Determine the [x, y] coordinate at the center of the cell enclosing the given text.  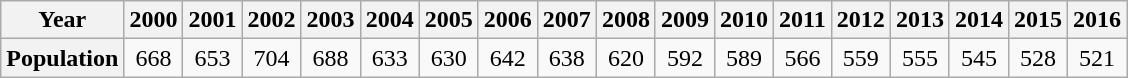
688 [330, 58]
Population [62, 58]
653 [212, 58]
642 [508, 58]
545 [978, 58]
521 [1098, 58]
2001 [212, 20]
2016 [1098, 20]
2007 [566, 20]
592 [684, 58]
589 [744, 58]
2008 [626, 20]
2012 [860, 20]
704 [272, 58]
630 [448, 58]
2004 [390, 20]
638 [566, 58]
2009 [684, 20]
2013 [920, 20]
2015 [1038, 20]
2014 [978, 20]
528 [1038, 58]
2002 [272, 20]
633 [390, 58]
2005 [448, 20]
2006 [508, 20]
566 [803, 58]
559 [860, 58]
2000 [154, 20]
2011 [803, 20]
668 [154, 58]
Year [62, 20]
620 [626, 58]
2010 [744, 20]
2003 [330, 20]
555 [920, 58]
